Capture the cell that displays the provided text and extract its [X, Y] central coordinate. 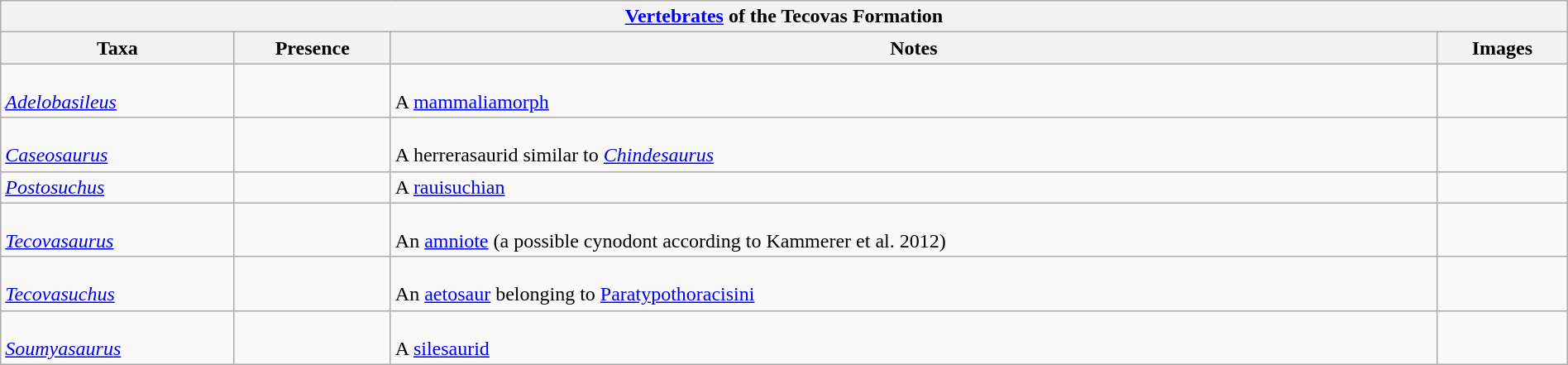
Presence [313, 48]
Taxa [117, 48]
Caseosaurus [117, 144]
Vertebrates of the Tecovas Formation [784, 17]
Adelobasileus [117, 91]
An amniote (a possible cynodont according to Kammerer et al. 2012) [913, 230]
A herrerasaurid similar to Chindesaurus [913, 144]
Postosuchus [117, 187]
A rauisuchian [913, 187]
Tecovasuchus [117, 283]
Notes [913, 48]
Images [1502, 48]
A mammaliamorph [913, 91]
Soumyasaurus [117, 338]
A silesaurid [913, 338]
Tecovasaurus [117, 230]
An aetosaur belonging to Paratypothoracisini [913, 283]
